Capture the cell that displays the provided text and extract its (x, y) central coordinate. 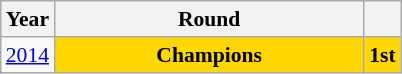
2014 (28, 55)
Year (28, 19)
Champions (209, 55)
1st (382, 55)
Round (209, 19)
